From the cell containing the given text, extract its center point as [x, y] coordinate. 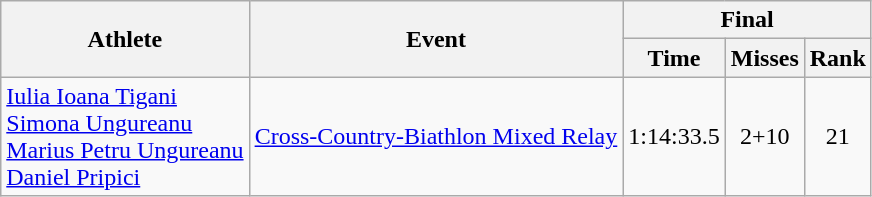
Athlete [125, 39]
Misses [764, 58]
21 [838, 136]
Iulia Ioana TiganiSimona UngureanuMarius Petru UngureanuDaniel Pripici [125, 136]
Final [748, 20]
1:14:33.5 [674, 136]
Cross-Country-Biathlon Mixed Relay [436, 136]
Event [436, 39]
Time [674, 58]
Rank [838, 58]
2+10 [764, 136]
